Find where the given text appears and provide that cell's center as (X, Y) coordinate. 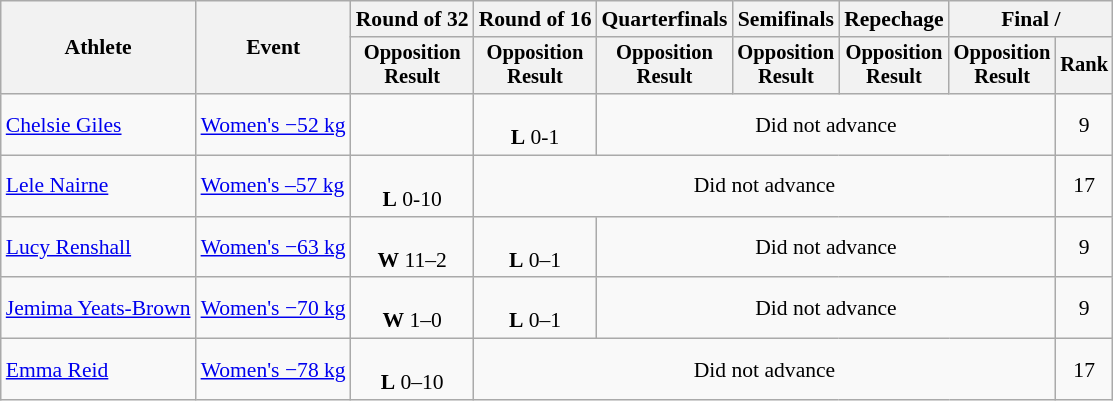
Round of 16 (536, 19)
Women's −70 kg (274, 308)
Repechage (894, 19)
Women's −63 kg (274, 248)
Lele Nairne (98, 186)
Women's −78 kg (274, 370)
Event (274, 48)
Jemima Yeats-Brown (98, 308)
Emma Reid (98, 370)
Final / (1031, 19)
Women's –57 kg (274, 186)
L 0-1 (536, 124)
Women's −52 kg (274, 124)
L 0-10 (412, 186)
Athlete (98, 48)
Lucy Renshall (98, 248)
Quarterfinals (664, 19)
L 0–10 (412, 370)
W 1–0 (412, 308)
Round of 32 (412, 19)
Rank (1084, 66)
W 11–2 (412, 248)
Chelsie Giles (98, 124)
Semifinals (786, 19)
